Find where the given text appears and provide that cell's center as (X, Y) coordinate. 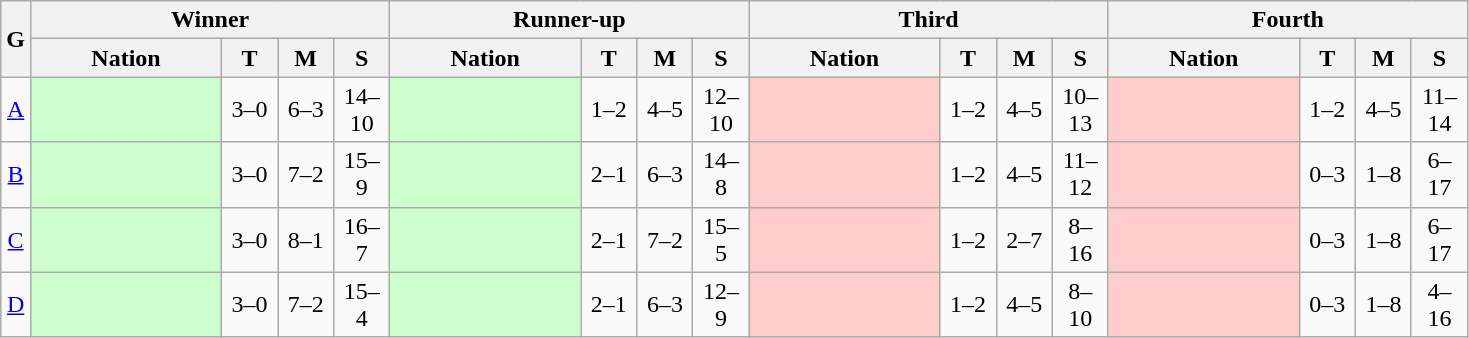
14–10 (362, 110)
14–8 (721, 174)
12–10 (721, 110)
G (16, 39)
Winner (210, 20)
4–16 (1439, 304)
8–10 (1080, 304)
16–7 (362, 240)
15–4 (362, 304)
2–7 (1024, 240)
15–9 (362, 174)
12–9 (721, 304)
D (16, 304)
C (16, 240)
11–14 (1439, 110)
Fourth (1288, 20)
10–13 (1080, 110)
B (16, 174)
11–12 (1080, 174)
8–1 (306, 240)
A (16, 110)
Runner-up (570, 20)
15–5 (721, 240)
8–16 (1080, 240)
Third (928, 20)
